Return the [x, y] coordinate for the center point of the cell that contains the specified text.  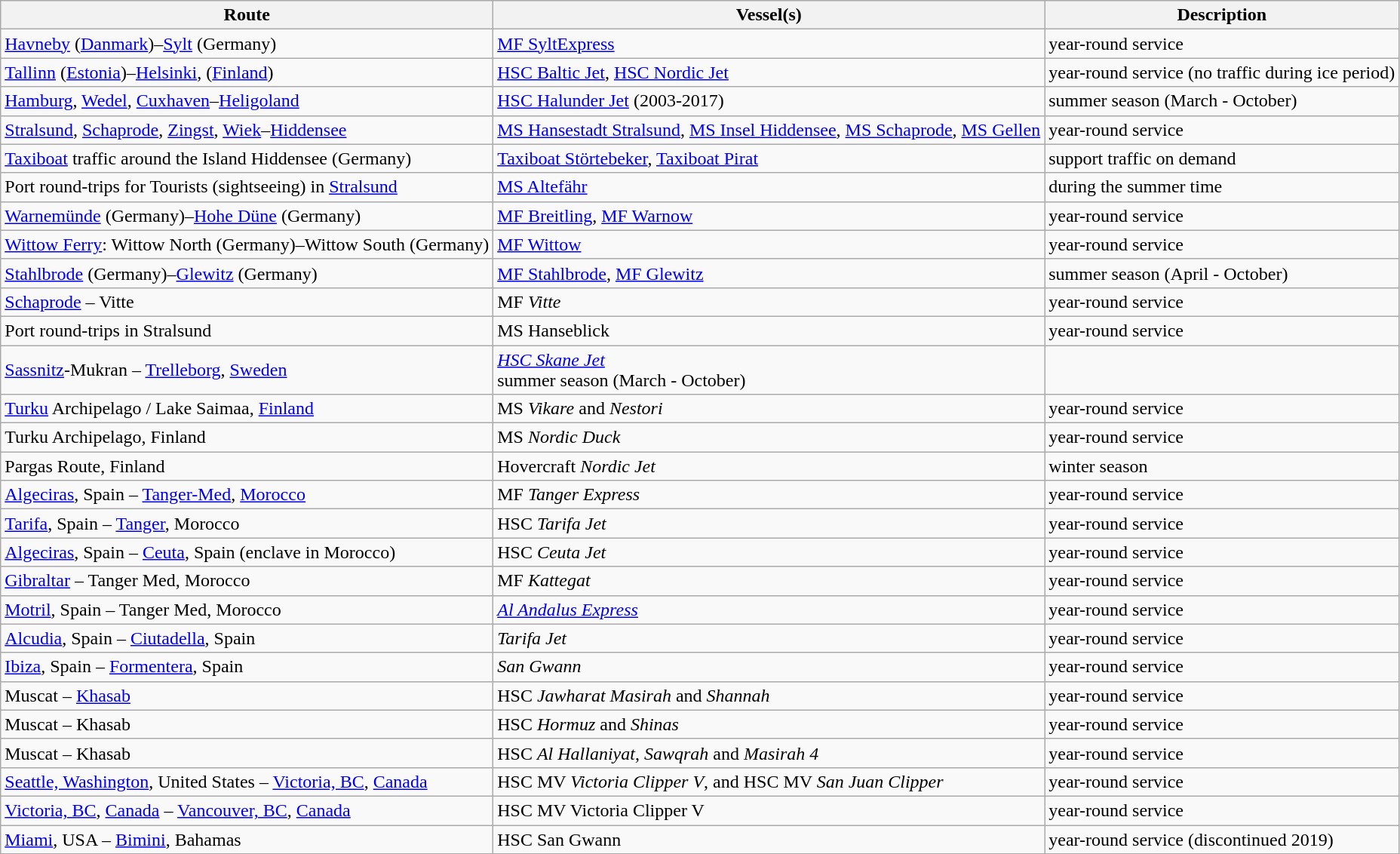
Havneby (Danmark)–Sylt (Germany) [247, 44]
MF Tanger Express [769, 495]
Port round-trips for Tourists (sightseeing) in Stralsund [247, 187]
Wittow Ferry: Wittow North (Germany)–Wittow South (Germany) [247, 244]
summer season (March - October) [1222, 101]
Alcudia, Spain – Ciutadella, Spain [247, 638]
HSC Baltic Jet, HSC Nordic Jet [769, 72]
Vessel(s) [769, 15]
MF Wittow [769, 244]
Schaprode – Vitte [247, 302]
Tarifa Jet [769, 638]
Miami, USA – Bimini, Bahamas [247, 840]
MS Altefähr [769, 187]
HSC Hormuz and Shinas [769, 724]
Turku Archipelago / Lake Saimaa, Finland [247, 409]
MF Vitte [769, 302]
HSC MV Victoria Clipper V [769, 810]
Hamburg, Wedel, Cuxhaven–Heligoland [247, 101]
Motril, Spain – Tanger Med, Morocco [247, 610]
HSC Halunder Jet (2003-2017) [769, 101]
Sassnitz-Mukran – Trelleborg, Sweden [247, 370]
HSC San Gwann [769, 840]
MF Breitling, MF Warnow [769, 216]
Seattle, Washington, United States – Victoria, BC, Canada [247, 782]
Description [1222, 15]
HSC Jawharat Masirah and Shannah [769, 696]
Warnemünde (Germany)–Hohe Düne (Germany) [247, 216]
support traffic on demand [1222, 158]
HSC Skane Jetsummer season (March - October) [769, 370]
Tarifa, Spain – Tanger, Morocco [247, 524]
Tallinn (Estonia)–Helsinki, (Finland) [247, 72]
winter season [1222, 466]
Ibiza, Spain – Formentera, Spain [247, 667]
during the summer time [1222, 187]
HSC Tarifa Jet [769, 524]
HSC MV Victoria Clipper V, and HSC MV San Juan Clipper [769, 782]
year-round service (discontinued 2019) [1222, 840]
Route [247, 15]
summer season (April - October) [1222, 273]
MF SyltExpress [769, 44]
Taxiboat traffic around the Island Hiddensee (Germany) [247, 158]
Algeciras, Spain – Ceuta, Spain (enclave in Morocco) [247, 552]
HSC Al Hallaniyat, Sawqrah and Masirah 4 [769, 753]
Taxiboat Störtebeker, Taxiboat Pirat [769, 158]
MS Vikare and Nestori [769, 409]
Gibraltar – Tanger Med, Morocco [247, 581]
HSC Ceuta Jet [769, 552]
Pargas Route, Finland [247, 466]
Stralsund, Schaprode, Zingst, Wiek–Hiddensee [247, 130]
MF Kattegat [769, 581]
Stahlbrode (Germany)–Glewitz (Germany) [247, 273]
San Gwann [769, 667]
MS Hanseblick [769, 330]
Victoria, BC, Canada – Vancouver, BC, Canada [247, 810]
year-round service (no traffic during ice period) [1222, 72]
MS Nordic Duck [769, 438]
MF Stahlbrode, MF Glewitz [769, 273]
Hovercraft Nordic Jet [769, 466]
Port round-trips in Stralsund [247, 330]
Al Andalus Express [769, 610]
Turku Archipelago, Finland [247, 438]
Algeciras, Spain – Tanger-Med, Morocco [247, 495]
MS Hansestadt Stralsund, MS Insel Hiddensee, MS Schaprode, MS Gellen [769, 130]
